From the cell containing the given text, extract its center point as (X, Y) coordinate. 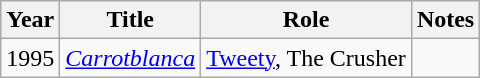
Carrotblanca (130, 58)
Role (306, 20)
Tweety, The Crusher (306, 58)
1995 (30, 58)
Year (30, 20)
Notes (445, 20)
Title (130, 20)
